Determine the (X, Y) coordinate at the center of the cell enclosing the given text.  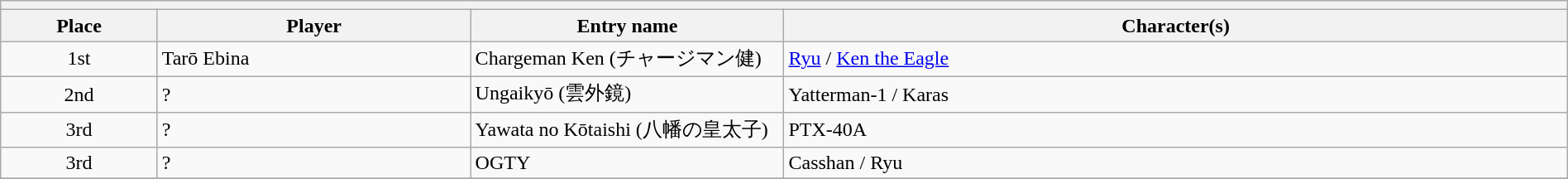
Player (314, 26)
Entry name (627, 26)
Chargeman Ken (チャージマン健) (627, 60)
Casshan / Ryu (1176, 163)
Yawata no Kōtaishi (八幡の皇太子) (627, 129)
1st (79, 60)
2nd (79, 94)
OGTY (627, 163)
Ungaikyō (雲外鏡) (627, 94)
Character(s) (1176, 26)
Ryu / Ken the Eagle (1176, 60)
Tarō Ebina (314, 60)
PTX-40A (1176, 129)
Yatterman-1 / Karas (1176, 94)
Place (79, 26)
